From the cell containing the given text, extract its center point as (x, y) coordinate. 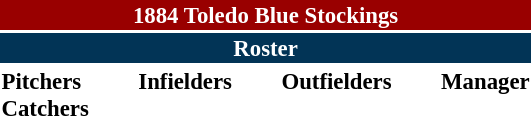
Roster (266, 48)
1884 Toledo Blue Stockings (266, 15)
